Extract the (X, Y) coordinate from the center of the cell holding the provided text.  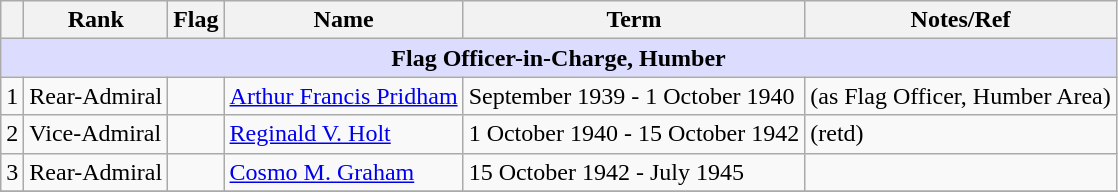
Flag Officer-in-Charge, Humber (559, 58)
Flag (196, 20)
2 (12, 134)
3 (12, 172)
Notes/Ref (961, 20)
1 October 1940 - 15 October 1942 (634, 134)
1 (12, 96)
(as Flag Officer, Humber Area) (961, 96)
Cosmo M. Graham (344, 172)
Vice-Admiral (96, 134)
Arthur Francis Pridham (344, 96)
Name (344, 20)
September 1939 - 1 October 1940 (634, 96)
(retd) (961, 134)
Rank (96, 20)
15 October 1942 - July 1945 (634, 172)
Reginald V. Holt (344, 134)
Term (634, 20)
